Pinpoint the cell where the given text exists, returning its [X, Y] midpoint coordinate. 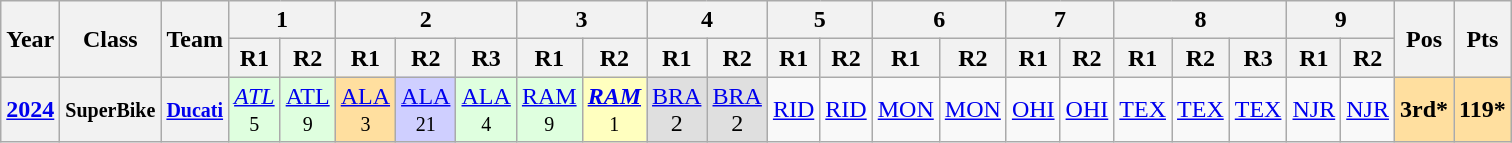
119* [1483, 110]
Pos [1424, 39]
Pts [1483, 39]
RAM9 [549, 110]
ALA3 [365, 110]
Ducati [195, 110]
3 [581, 20]
1 [282, 20]
2024 [30, 110]
5 [820, 20]
ATL5 [255, 110]
3rd* [1424, 110]
7 [1060, 20]
6 [939, 20]
2 [426, 20]
4 [708, 20]
SuperBike [110, 110]
Class [110, 39]
RAM1 [614, 110]
Year [30, 39]
8 [1200, 20]
ALA4 [486, 110]
ATL9 [308, 110]
9 [1340, 20]
Team [195, 39]
ALA21 [426, 110]
